Provide the (X, Y) coordinate of the cell's center where the given text is located.  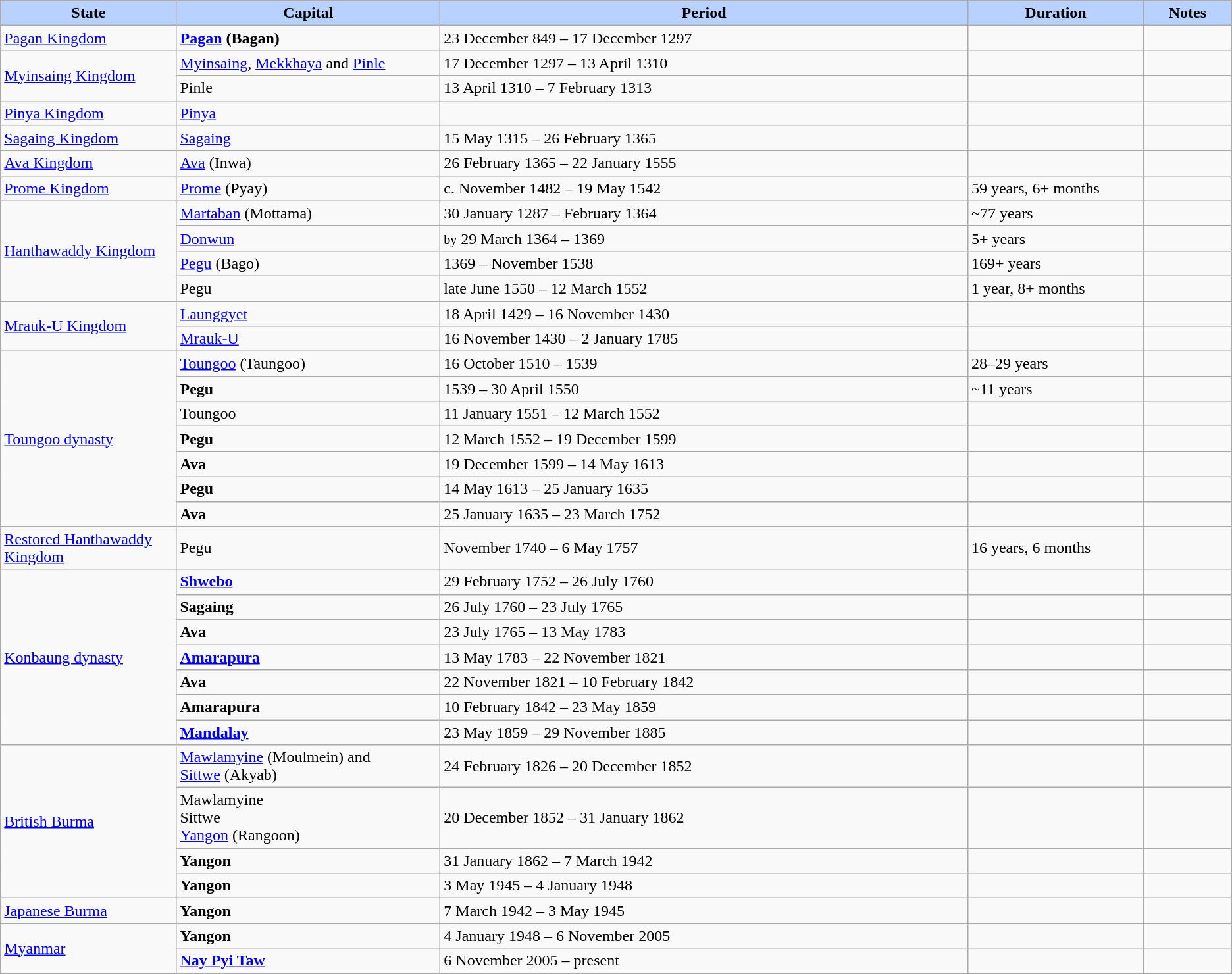
30 January 1287 – February 1364 (704, 213)
15 May 1315 – 26 February 1365 (704, 138)
Ava Kingdom (88, 163)
Toungoo dynasty (88, 439)
Pegu (Bago) (308, 263)
Ava (Inwa) (308, 163)
Duration (1056, 13)
7 March 1942 – 3 May 1945 (704, 911)
22 November 1821 – 10 February 1842 (704, 682)
Toungoo (308, 414)
31 January 1862 – 7 March 1942 (704, 861)
Period (704, 13)
Myinsaing Kingdom (88, 76)
5+ years (1056, 238)
Notes (1188, 13)
24 February 1826 – 20 December 1852 (704, 766)
~11 years (1056, 389)
November 1740 – 6 May 1757 (704, 548)
19 December 1599 – 14 May 1613 (704, 464)
4 January 1948 – 6 November 2005 (704, 936)
Hanthawaddy Kingdom (88, 251)
28–29 years (1056, 364)
Nay Pyi Taw (308, 961)
Japanese Burma (88, 911)
Mawlamyine (Moulmein) and Sittwe (Akyab) (308, 766)
26 July 1760 – 23 July 1765 (704, 607)
Mawlamyine Sittwe Yangon (Rangoon) (308, 818)
Prome Kingdom (88, 188)
1369 – November 1538 (704, 263)
Konbaung dynasty (88, 657)
14 May 1613 – 25 January 1635 (704, 489)
11 January 1551 – 12 March 1552 (704, 414)
Mandalay (308, 732)
Launggyet (308, 314)
23 July 1765 – 13 May 1783 (704, 632)
~77 years (1056, 213)
Sagaing Kingdom (88, 138)
13 April 1310 – 7 February 1313 (704, 88)
by 29 March 1364 – 1369 (704, 238)
13 May 1783 – 22 November 1821 (704, 657)
Pinya (308, 113)
26 February 1365 – 22 January 1555 (704, 163)
British Burma (88, 821)
Myanmar (88, 948)
Pagan Kingdom (88, 38)
1539 – 30 April 1550 (704, 389)
Pinya Kingdom (88, 113)
16 November 1430 – 2 January 1785 (704, 339)
20 December 1852 – 31 January 1862 (704, 818)
6 November 2005 – present (704, 961)
Prome (Pyay) (308, 188)
Myinsaing, Mekkhaya and Pinle (308, 63)
16 years, 6 months (1056, 548)
Shwebo (308, 582)
Martaban (Mottama) (308, 213)
1 year, 8+ months (1056, 288)
Mrauk-U (308, 339)
Capital (308, 13)
18 April 1429 – 16 November 1430 (704, 314)
late June 1550 – 12 March 1552 (704, 288)
16 October 1510 – 1539 (704, 364)
State (88, 13)
Pinle (308, 88)
Mrauk-U Kingdom (88, 326)
c. November 1482 – 19 May 1542 (704, 188)
Restored Hanthawaddy Kingdom (88, 548)
169+ years (1056, 263)
Donwun (308, 238)
17 December 1297 – 13 April 1310 (704, 63)
12 March 1552 – 19 December 1599 (704, 439)
3 May 1945 – 4 January 1948 (704, 886)
Pagan (Bagan) (308, 38)
Toungoo (Taungoo) (308, 364)
23 May 1859 – 29 November 1885 (704, 732)
25 January 1635 – 23 March 1752 (704, 514)
59 years, 6+ months (1056, 188)
10 February 1842 – 23 May 1859 (704, 707)
23 December 849 – 17 December 1297 (704, 38)
29 February 1752 – 26 July 1760 (704, 582)
